Detect which cell encompasses the target text, then output its (X, Y) center coordinate. 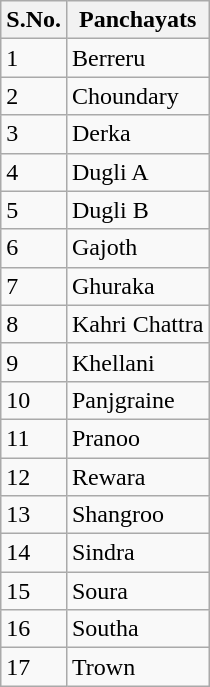
16 (34, 629)
Khellani (137, 362)
Shangroo (137, 515)
Derka (137, 134)
4 (34, 172)
14 (34, 553)
Sindra (137, 553)
Gajoth (137, 248)
3 (34, 134)
Dugli B (137, 210)
6 (34, 248)
Choundary (137, 96)
7 (34, 286)
12 (34, 477)
17 (34, 667)
Pranoo (137, 438)
Panjgraine (137, 400)
Ghuraka (137, 286)
S.No. (34, 20)
Southa (137, 629)
Berreru (137, 58)
Kahri Chattra (137, 324)
Rewara (137, 477)
Trown (137, 667)
10 (34, 400)
13 (34, 515)
1 (34, 58)
9 (34, 362)
8 (34, 324)
11 (34, 438)
5 (34, 210)
Dugli A (137, 172)
2 (34, 96)
15 (34, 591)
Soura (137, 591)
Panchayats (137, 20)
